Output the (X, Y) coordinate of the center of the cell containing the given text.  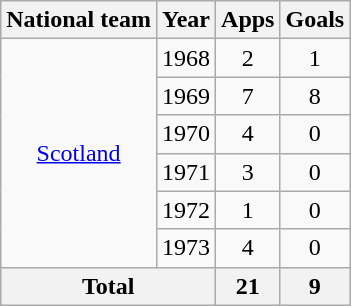
21 (248, 286)
Scotland (79, 153)
8 (315, 96)
Goals (315, 20)
National team (79, 20)
1970 (186, 134)
1971 (186, 172)
1969 (186, 96)
1972 (186, 210)
Year (186, 20)
Apps (248, 20)
9 (315, 286)
3 (248, 172)
Total (108, 286)
1973 (186, 248)
2 (248, 58)
7 (248, 96)
1968 (186, 58)
